Find where the given text appears and provide that cell's center as [x, y] coordinate. 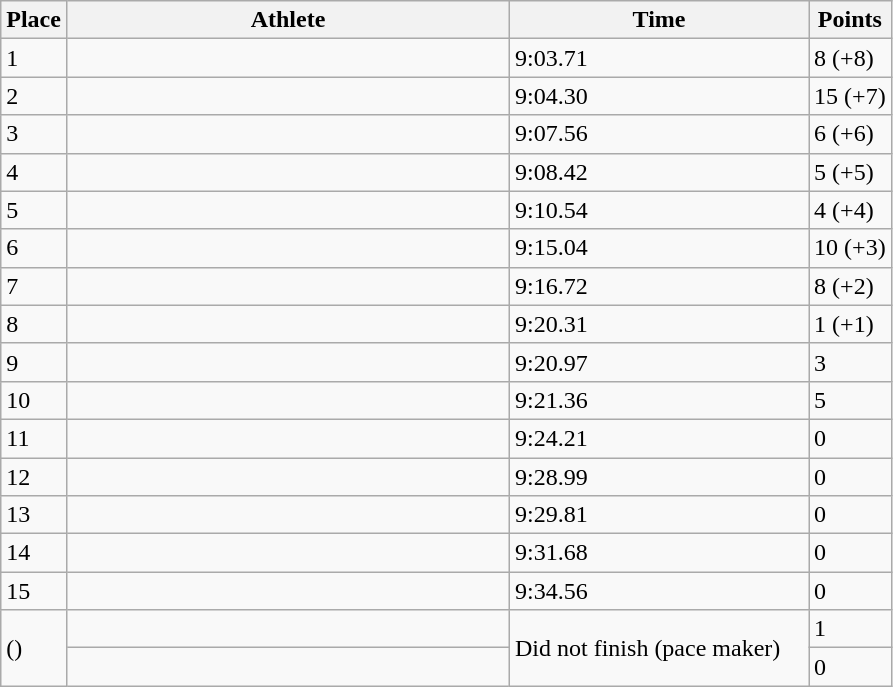
6 [34, 248]
9:15.04 [660, 248]
Place [34, 20]
2 [34, 96]
1 (+1) [850, 324]
8 (+2) [850, 286]
9:10.54 [660, 210]
4 (+4) [850, 210]
9:34.56 [660, 591]
9:29.81 [660, 515]
6 (+6) [850, 134]
12 [34, 477]
4 [34, 172]
9:04.30 [660, 96]
9:31.68 [660, 553]
Time [660, 20]
9:20.31 [660, 324]
8 [34, 324]
9:21.36 [660, 400]
11 [34, 438]
Did not finish (pace maker) [660, 648]
5 (+5) [850, 172]
7 [34, 286]
Points [850, 20]
Athlete [288, 20]
9:03.71 [660, 58]
9:16.72 [660, 286]
15 (+7) [850, 96]
9 [34, 362]
10 (+3) [850, 248]
13 [34, 515]
14 [34, 553]
10 [34, 400]
9:24.21 [660, 438]
() [34, 648]
9:20.97 [660, 362]
8 (+8) [850, 58]
9:08.42 [660, 172]
9:28.99 [660, 477]
15 [34, 591]
9:07.56 [660, 134]
